Determine the [X, Y] coordinate at the center of the cell enclosing the given text.  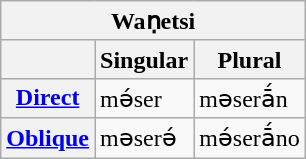
Singular [144, 59]
məserə́ [144, 138]
Plural [250, 59]
Direct [48, 98]
məserā́n [250, 98]
mə́ser [144, 98]
Waṇetsi [154, 21]
Oblique [48, 138]
mə́serā́no [250, 138]
